Identify which cell holds the provided text, then report its [x, y] central coordinate. 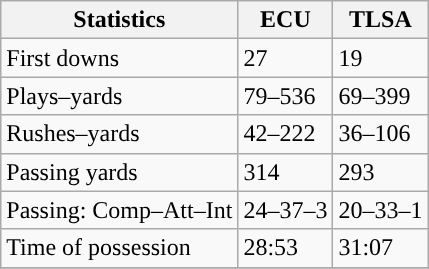
Time of possession [120, 248]
20–33–1 [380, 210]
Passing yards [120, 172]
First downs [120, 58]
27 [286, 58]
24–37–3 [286, 210]
Passing: Comp–Att–Int [120, 210]
42–222 [286, 134]
293 [380, 172]
ECU [286, 20]
28:53 [286, 248]
TLSA [380, 20]
Rushes–yards [120, 134]
Statistics [120, 20]
79–536 [286, 96]
31:07 [380, 248]
314 [286, 172]
36–106 [380, 134]
69–399 [380, 96]
Plays–yards [120, 96]
19 [380, 58]
